Determine the [X, Y] coordinate at the center of the cell enclosing the given text.  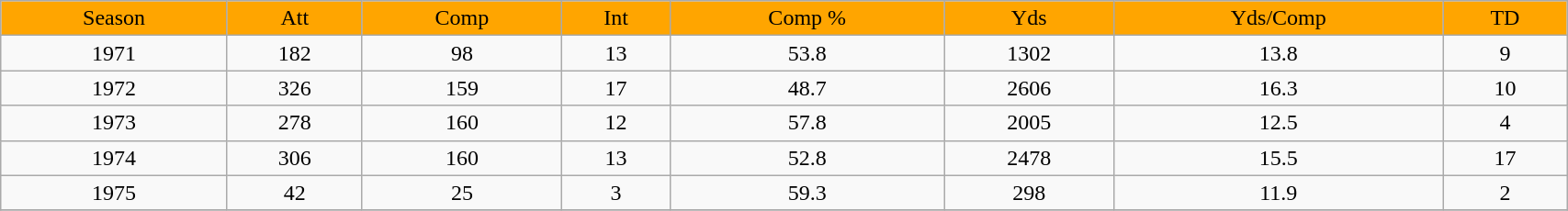
182 [294, 53]
Att [294, 18]
52.8 [807, 158]
98 [462, 53]
Yds [1029, 18]
25 [462, 193]
1971 [114, 53]
Yds/Comp [1279, 18]
53.8 [807, 53]
TD [1505, 18]
1975 [114, 193]
1302 [1029, 53]
15.5 [1279, 158]
59.3 [807, 193]
2005 [1029, 123]
42 [294, 193]
2606 [1029, 88]
10 [1505, 88]
12 [616, 123]
9 [1505, 53]
13.8 [1279, 53]
1973 [114, 123]
2 [1505, 193]
16.3 [1279, 88]
2478 [1029, 158]
11.9 [1279, 193]
159 [462, 88]
Comp % [807, 18]
48.7 [807, 88]
12.5 [1279, 123]
Int [616, 18]
326 [294, 88]
298 [1029, 193]
1972 [114, 88]
1974 [114, 158]
3 [616, 193]
Season [114, 18]
Comp [462, 18]
4 [1505, 123]
306 [294, 158]
278 [294, 123]
57.8 [807, 123]
